Return the [X, Y] coordinate for the center point of the cell that contains the specified text.  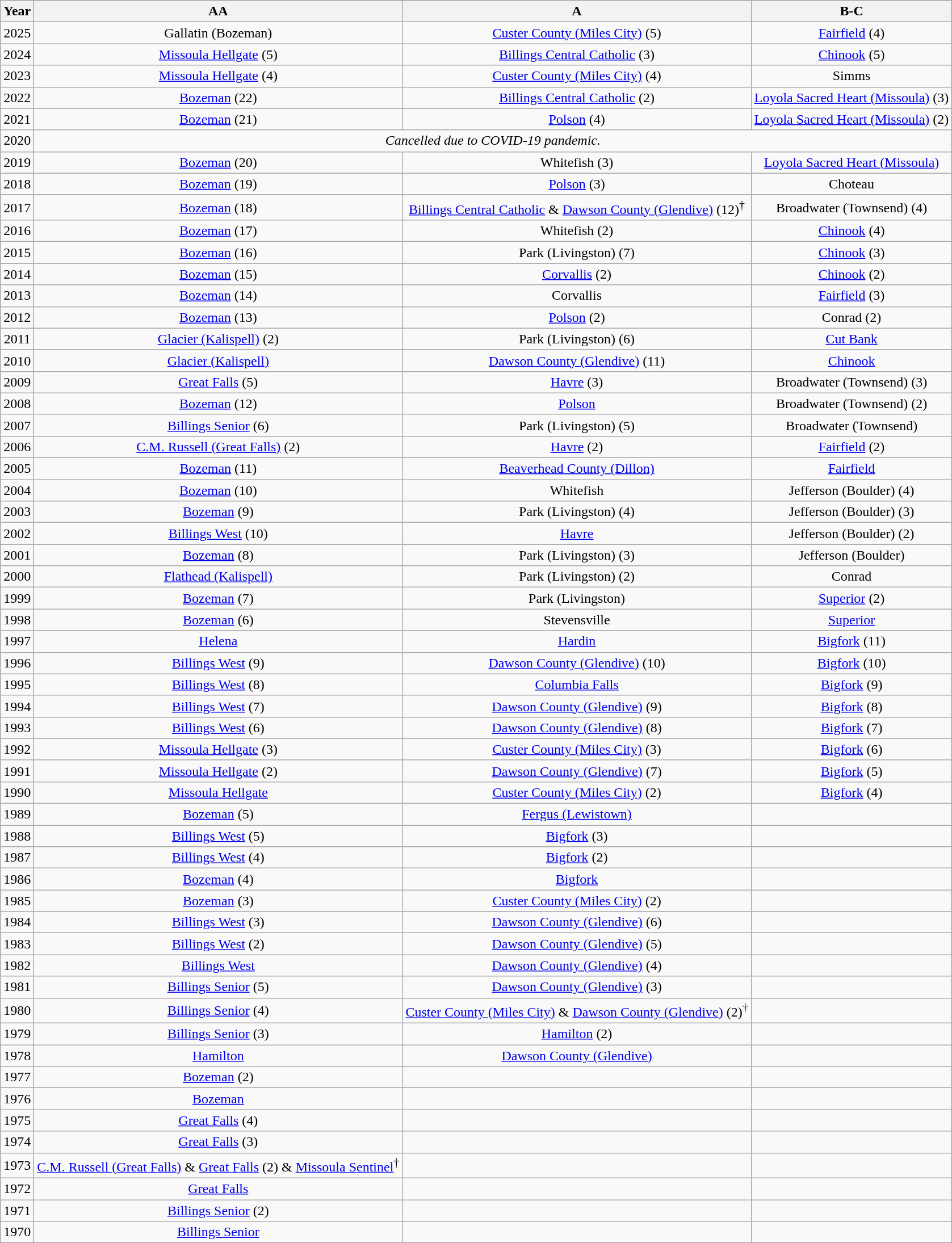
Loyola Sacred Heart (Missoula) (2) [852, 119]
Custer County (Miles City) (3) [577, 749]
Fergus (Lewistown) [577, 814]
1972 [17, 1189]
Billings West (7) [218, 706]
C.M. Russell (Great Falls) & Great Falls (2) & Missoula Sentinel† [218, 1166]
Cancelled due to COVID-19 pandemic. [493, 141]
2017 [17, 208]
Missoula Hellgate (2) [218, 771]
1977 [17, 1077]
Bigfork (10) [852, 663]
2012 [17, 317]
Bozeman (6) [218, 620]
Billings Senior (6) [218, 425]
Dawson County (Glendive) (11) [577, 360]
1971 [17, 1211]
Jefferson (Boulder) (2) [852, 534]
Glacier (Kalispell) (2) [218, 339]
2015 [17, 253]
Custer County (Miles City) (5) [577, 33]
Bigfork (11) [852, 641]
Loyola Sacred Heart (Missoula) (3) [852, 98]
Chinook (5) [852, 54]
Columbia Falls [577, 685]
Hamilton [218, 1056]
Park (Livingston) (3) [577, 555]
2008 [17, 404]
Dawson County (Glendive) (8) [577, 728]
2023 [17, 76]
2001 [17, 555]
Custer County (Miles City) (4) [577, 76]
1985 [17, 901]
Broadwater (Townsend) [852, 425]
Broadwater (Townsend) (4) [852, 208]
Fairfield (3) [852, 296]
Billings West (6) [218, 728]
Billings West (5) [218, 836]
Dawson County (Glendive) (5) [577, 944]
1991 [17, 771]
Missoula Hellgate (3) [218, 749]
Park (Livingston) (2) [577, 577]
Conrad (2) [852, 317]
Park (Livingston) (4) [577, 512]
Bozeman (15) [218, 274]
Billings Central Catholic (2) [577, 98]
1994 [17, 706]
Havre (2) [577, 447]
Fairfield (4) [852, 33]
Bigfork (6) [852, 749]
1973 [17, 1166]
2025 [17, 33]
Dawson County (Glendive) (7) [577, 771]
1988 [17, 836]
Superior [852, 620]
Bozeman (20) [218, 162]
Billings Senior (4) [218, 1010]
Billings West (4) [218, 858]
Havre [577, 534]
Havre (3) [577, 382]
2003 [17, 512]
1981 [17, 987]
Park (Livingston) (7) [577, 253]
Bigfork (5) [852, 771]
Dawson County (Glendive) (4) [577, 965]
Superior (2) [852, 598]
Billings Senior [218, 1232]
Billings West [218, 965]
2018 [17, 184]
Bozeman (3) [218, 901]
Bozeman (11) [218, 469]
Year [17, 11]
1970 [17, 1232]
Bozeman (19) [218, 184]
2014 [17, 274]
Dawson County (Glendive) (6) [577, 922]
Park (Livingston) [577, 598]
Corvallis [577, 296]
Billings West (10) [218, 534]
Chinook (3) [852, 253]
Bigfork (8) [852, 706]
Loyola Sacred Heart (Missoula) [852, 162]
Billings Senior (2) [218, 1211]
Hardin [577, 641]
2019 [17, 162]
Jefferson (Boulder) (3) [852, 512]
Hamilton (2) [577, 1034]
Billings West (8) [218, 685]
Bozeman (18) [218, 208]
Bozeman [218, 1099]
Bigfork (2) [577, 858]
1999 [17, 598]
1984 [17, 922]
2002 [17, 534]
Whitefish [577, 490]
1995 [17, 685]
Jefferson (Boulder) (4) [852, 490]
Corvallis (2) [577, 274]
Bigfork (4) [852, 792]
2000 [17, 577]
Polson (3) [577, 184]
Dawson County (Glendive) (10) [577, 663]
2005 [17, 469]
1979 [17, 1034]
Stevensville [577, 620]
Conrad [852, 577]
Chinook [852, 360]
Helena [218, 641]
2016 [17, 231]
2022 [17, 98]
Great Falls (3) [218, 1142]
Bozeman (17) [218, 231]
Broadwater (Townsend) (2) [852, 404]
Flathead (Kalispell) [218, 577]
Broadwater (Townsend) (3) [852, 382]
1996 [17, 663]
Simms [852, 76]
Polson (2) [577, 317]
Missoula Hellgate [218, 792]
1975 [17, 1120]
Bozeman (2) [218, 1077]
2011 [17, 339]
1986 [17, 879]
Bozeman (5) [218, 814]
1992 [17, 749]
1983 [17, 944]
Bozeman (12) [218, 404]
Great Falls [218, 1189]
2010 [17, 360]
Whitefish (3) [577, 162]
Chinook (4) [852, 231]
Bozeman (14) [218, 296]
2007 [17, 425]
Custer County (Miles City) & Dawson County (Glendive) (2)† [577, 1010]
Cut Bank [852, 339]
Park (Livingston) (5) [577, 425]
Dawson County (Glendive) (3) [577, 987]
Bigfork (9) [852, 685]
Billings West (2) [218, 944]
2006 [17, 447]
Bozeman (16) [218, 253]
Glacier (Kalispell) [218, 360]
Polson (4) [577, 119]
Dawson County (Glendive) [577, 1056]
1997 [17, 641]
Bozeman (21) [218, 119]
2020 [17, 141]
2009 [17, 382]
Chinook (2) [852, 274]
2024 [17, 54]
1989 [17, 814]
Jefferson (Boulder) [852, 555]
Billings Senior (3) [218, 1034]
Bozeman (7) [218, 598]
1993 [17, 728]
Bigfork (3) [577, 836]
2013 [17, 296]
Fairfield (2) [852, 447]
Whitefish (2) [577, 231]
Billings Senior (5) [218, 987]
2021 [17, 119]
Bozeman (4) [218, 879]
Billings West (3) [218, 922]
Missoula Hellgate (4) [218, 76]
Billings Central Catholic & Dawson County (Glendive) (12)† [577, 208]
Great Falls (4) [218, 1120]
1987 [17, 858]
Great Falls (5) [218, 382]
Bozeman (22) [218, 98]
Billings Central Catholic (3) [577, 54]
Dawson County (Glendive) (9) [577, 706]
C.M. Russell (Great Falls) (2) [218, 447]
Bigfork (7) [852, 728]
Beaverhead County (Dillon) [577, 469]
Bozeman (9) [218, 512]
Missoula Hellgate (5) [218, 54]
Bozeman (13) [218, 317]
Fairfield [852, 469]
Bigfork [577, 879]
Bozeman (10) [218, 490]
Choteau [852, 184]
1978 [17, 1056]
Gallatin (Bozeman) [218, 33]
A [577, 11]
Bozeman (8) [218, 555]
Park (Livingston) (6) [577, 339]
AA [218, 11]
Polson [577, 404]
1998 [17, 620]
1990 [17, 792]
2004 [17, 490]
B-C [852, 11]
1976 [17, 1099]
1974 [17, 1142]
Billings West (9) [218, 663]
1982 [17, 965]
1980 [17, 1010]
